From the cell containing the given text, extract its center point as (x, y) coordinate. 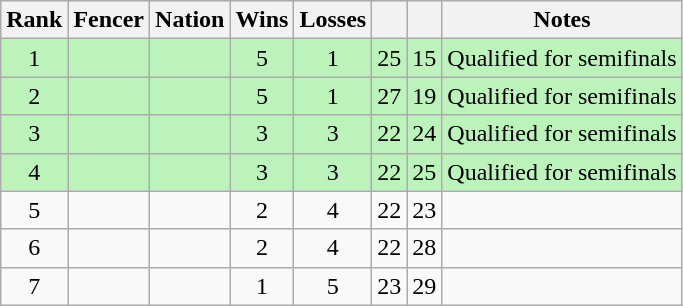
19 (424, 96)
Losses (333, 20)
6 (34, 248)
7 (34, 286)
27 (390, 96)
Fencer (109, 20)
29 (424, 286)
Nation (190, 20)
Wins (262, 20)
Rank (34, 20)
Notes (562, 20)
15 (424, 58)
28 (424, 248)
24 (424, 134)
